From the cell containing the given text, extract its center point as (x, y) coordinate. 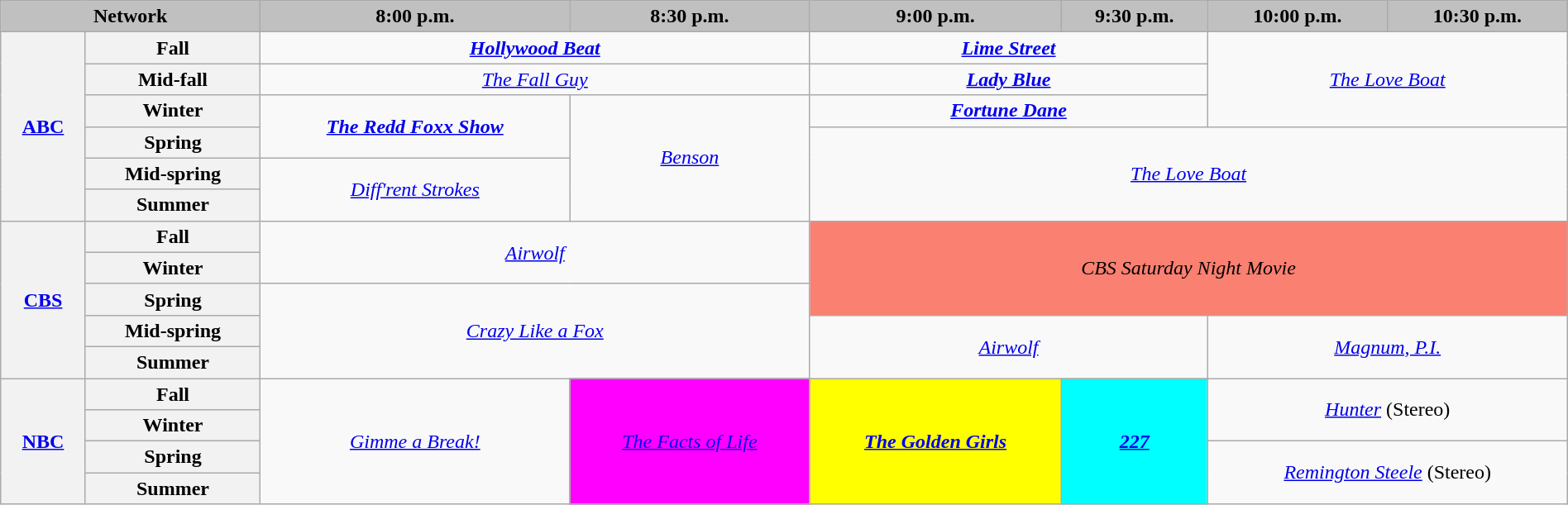
Mid-fall (172, 79)
CBS (43, 299)
Gimme a Break! (415, 441)
Remington Steele (Stereo) (1388, 473)
Fortune Dane (1009, 111)
Benson (690, 158)
Hunter (Stereo) (1388, 410)
The Fall Guy (535, 79)
Network (131, 17)
8:30 p.m. (690, 17)
CBS Saturday Night Movie (1188, 268)
ABC (43, 126)
Lime Street (1009, 48)
NBC (43, 441)
The Facts of Life (690, 441)
10:30 p.m. (1478, 17)
9:30 p.m. (1135, 17)
Diff'rent Strokes (415, 189)
227 (1135, 441)
10:00 p.m. (1297, 17)
The Redd Foxx Show (415, 126)
8:00 p.m. (415, 17)
Magnum, P.I. (1388, 346)
Hollywood Beat (535, 48)
Crazy Like a Fox (535, 331)
9:00 p.m. (935, 17)
The Golden Girls (935, 441)
Lady Blue (1009, 79)
